Scan for the cell matching the given text and deliver its [x, y] coordinate at center. 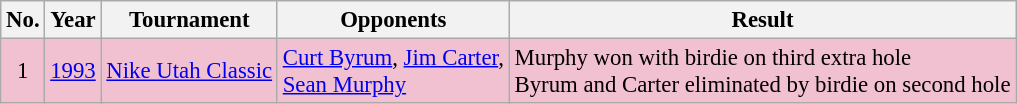
1993 [73, 72]
Nike Utah Classic [189, 72]
Year [73, 20]
Tournament [189, 20]
Curt Byrum, Jim Carter, Sean Murphy [393, 72]
Opponents [393, 20]
No. [23, 20]
Murphy won with birdie on third extra holeByrum and Carter eliminated by birdie on second hole [762, 72]
Result [762, 20]
1 [23, 72]
